Return (x, y) of the center of cell containing provided text 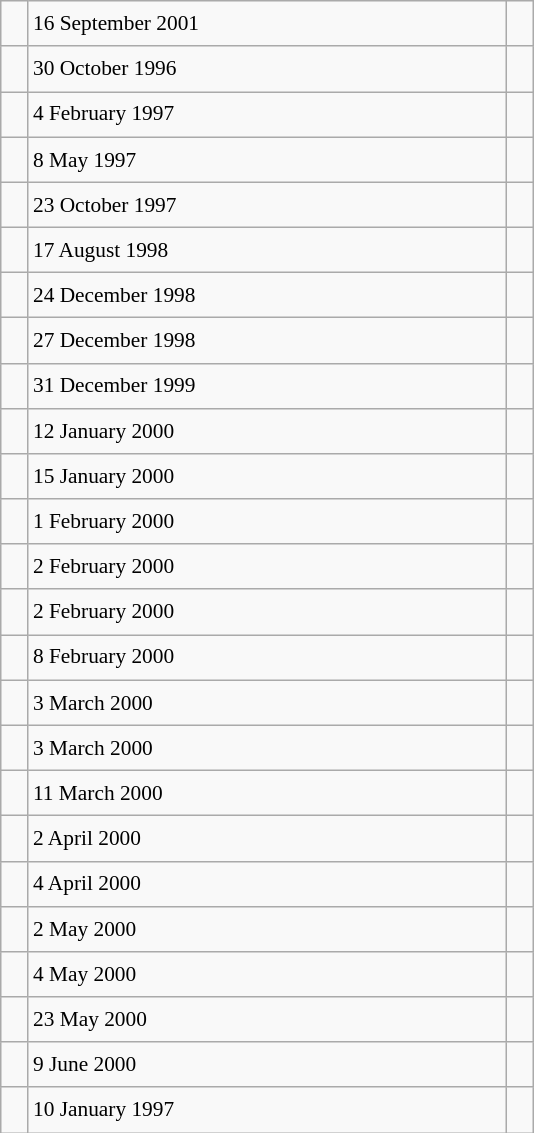
4 February 1997 (267, 114)
8 May 1997 (267, 160)
2 April 2000 (267, 838)
16 September 2001 (267, 24)
11 March 2000 (267, 792)
31 December 1999 (267, 386)
12 January 2000 (267, 430)
23 May 2000 (267, 1020)
8 February 2000 (267, 658)
27 December 1998 (267, 340)
1 February 2000 (267, 522)
10 January 1997 (267, 1110)
2 May 2000 (267, 928)
24 December 1998 (267, 296)
30 October 1996 (267, 68)
4 May 2000 (267, 974)
4 April 2000 (267, 884)
15 January 2000 (267, 476)
9 June 2000 (267, 1064)
23 October 1997 (267, 204)
17 August 1998 (267, 250)
